Identify which cell holds the provided text, then report its [X, Y] central coordinate. 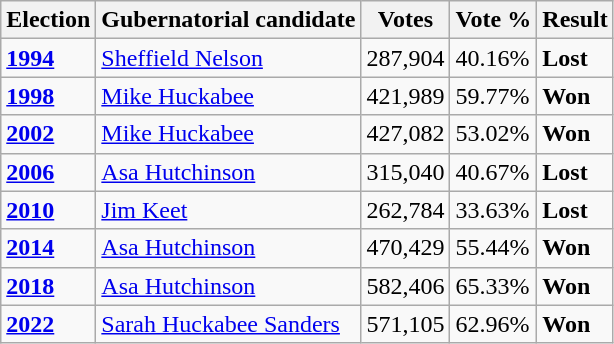
Votes [406, 20]
53.02% [494, 134]
40.67% [494, 172]
62.96% [494, 324]
Election [48, 20]
2014 [48, 248]
Sheffield Nelson [228, 58]
315,040 [406, 172]
Jim Keet [228, 210]
Sarah Huckabee Sanders [228, 324]
59.77% [494, 96]
582,406 [406, 286]
470,429 [406, 248]
55.44% [494, 248]
1998 [48, 96]
65.33% [494, 286]
571,105 [406, 324]
2022 [48, 324]
33.63% [494, 210]
287,904 [406, 58]
2018 [48, 286]
421,989 [406, 96]
2002 [48, 134]
262,784 [406, 210]
2006 [48, 172]
427,082 [406, 134]
40.16% [494, 58]
2010 [48, 210]
1994 [48, 58]
Vote % [494, 20]
Result [575, 20]
Gubernatorial candidate [228, 20]
